Determine the (x, y) coordinate at the center of the cell enclosing the given text.  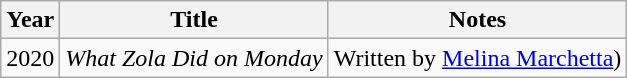
Title (194, 20)
Year (30, 20)
What Zola Did on Monday (194, 58)
Notes (478, 20)
Written by Melina Marchetta) (478, 58)
2020 (30, 58)
